Capture the cell that displays the provided text and extract its (X, Y) central coordinate. 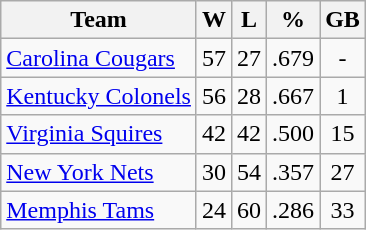
% (294, 20)
Virginia Squires (99, 134)
33 (343, 210)
.286 (294, 210)
W (214, 20)
57 (214, 58)
Carolina Cougars (99, 58)
30 (214, 172)
.679 (294, 58)
60 (250, 210)
1 (343, 96)
Team (99, 20)
.667 (294, 96)
New York Nets (99, 172)
.357 (294, 172)
Memphis Tams (99, 210)
54 (250, 172)
15 (343, 134)
Kentucky Colonels (99, 96)
.500 (294, 134)
L (250, 20)
24 (214, 210)
28 (250, 96)
56 (214, 96)
- (343, 58)
GB (343, 20)
